Return the [x, y] coordinate for the center point of the cell that contains the specified text.  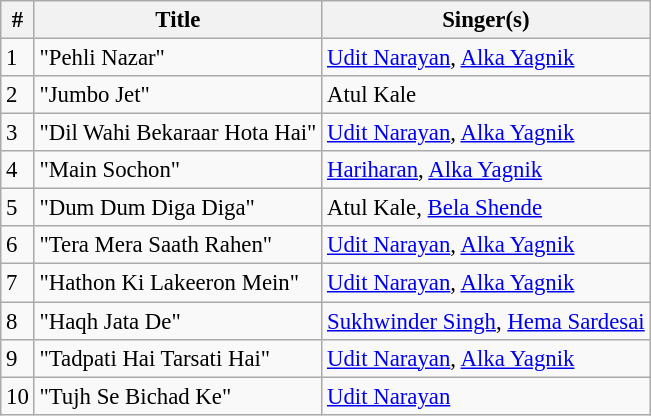
8 [18, 321]
# [18, 20]
"Dil Wahi Bekaraar Hota Hai" [178, 133]
"Dum Dum Diga Diga" [178, 208]
"Tujh Se Bichad Ke" [178, 396]
Title [178, 20]
"Haqh Jata De" [178, 321]
1 [18, 58]
Hariharan, Alka Yagnik [486, 170]
Atul Kale, Bela Shende [486, 208]
"Hathon Ki Lakeeron Mein" [178, 283]
"Tadpati Hai Tarsati Hai" [178, 358]
"Jumbo Jet" [178, 95]
4 [18, 170]
7 [18, 283]
Singer(s) [486, 20]
5 [18, 208]
6 [18, 245]
3 [18, 133]
Sukhwinder Singh, Hema Sardesai [486, 321]
9 [18, 358]
"Main Sochon" [178, 170]
2 [18, 95]
"Tera Mera Saath Rahen" [178, 245]
Atul Kale [486, 95]
"Pehli Nazar" [178, 58]
Udit Narayan [486, 396]
10 [18, 396]
